Identify which cell holds the provided text, then report its (x, y) central coordinate. 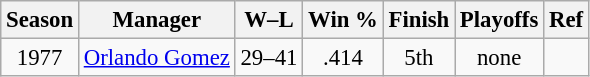
Manager (156, 20)
W–L (269, 20)
5th (418, 58)
Season (40, 20)
Playoffs (500, 20)
Orlando Gomez (156, 58)
Win % (343, 20)
1977 (40, 58)
.414 (343, 58)
none (500, 58)
29–41 (269, 58)
Finish (418, 20)
Ref (566, 20)
